Detect which cell encompasses the target text, then output its [x, y] center coordinate. 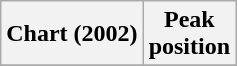
Peakposition [189, 34]
Chart (2002) [72, 34]
